Extract the [X, Y] coordinate from the center of the cell holding the provided text.  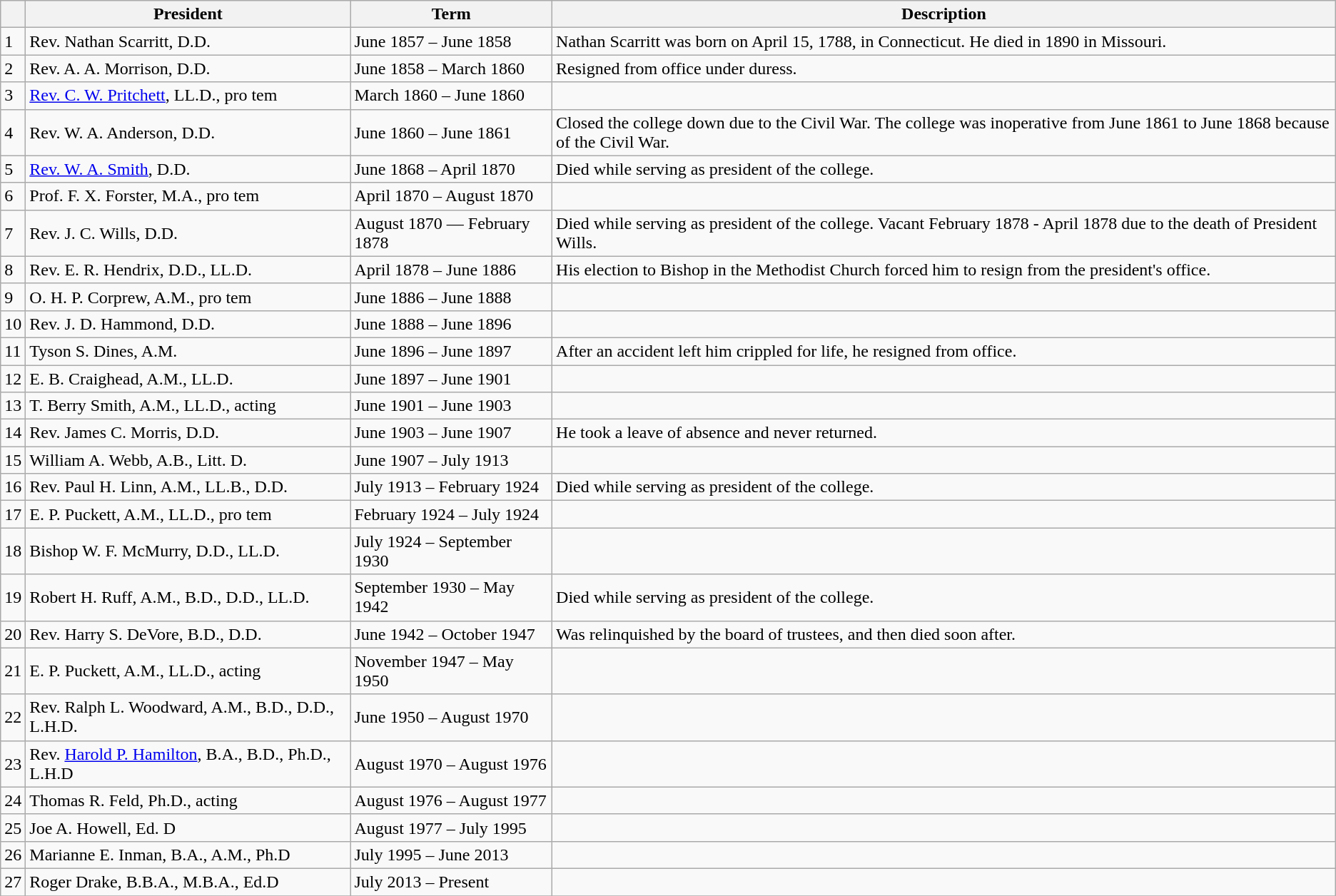
President [188, 14]
June 1903 – June 1907 [451, 433]
21 [13, 671]
16 [13, 487]
August 1976 – August 1977 [451, 800]
Term [451, 14]
8 [13, 270]
June 1942 – October 1947 [451, 634]
June 1868 – April 1870 [451, 169]
19 [13, 598]
6 [13, 196]
July 1913 – February 1924 [451, 487]
Rev. W. A. Smith, D.D. [188, 169]
Tyson S. Dines, A.M. [188, 351]
September 1930 – May 1942 [451, 598]
June 1896 – June 1897 [451, 351]
Rev. J. D. Hammond, D.D. [188, 324]
After an accident left him crippled for life, he resigned from office. [944, 351]
E. P. Puckett, A.M., LL.D., acting [188, 671]
April 1870 – August 1870 [451, 196]
Rev. Harry S. DeVore, B.D., D.D. [188, 634]
Rev. Paul H. Linn, A.M., LL.B., D.D. [188, 487]
14 [13, 433]
Died while serving as president of the college. Vacant February 1878 - April 1878 due to the death of President Wills. [944, 233]
Nathan Scarritt was born on April 15, 1788, in Connecticut. He died in 1890 in Missouri. [944, 41]
July 1995 – June 2013 [451, 855]
April 1878 – June 1886 [451, 270]
13 [13, 406]
June 1950 – August 1970 [451, 718]
June 1858 – March 1860 [451, 68]
Rev. C. W. Pritchett, LL.D., pro tem [188, 96]
24 [13, 800]
February 1924 – July 1924 [451, 514]
20 [13, 634]
August 1970 – August 1976 [451, 763]
15 [13, 460]
August 1870 — February 1878 [451, 233]
Thomas R. Feld, Ph.D., acting [188, 800]
His election to Bishop in the Methodist Church forced him to resign from the president's office. [944, 270]
9 [13, 297]
Rev. Ralph L. Woodward, A.M., B.D., D.D., L.H.D. [188, 718]
Rev. J. C. Wills, D.D. [188, 233]
Description [944, 14]
June 1897 – June 1901 [451, 379]
Roger Drake, B.B.A., M.B.A., Ed.D [188, 882]
He took a leave of absence and never returned. [944, 433]
22 [13, 718]
5 [13, 169]
November 1947 – May 1950 [451, 671]
1 [13, 41]
Joe A. Howell, Ed. D [188, 828]
William A. Webb, A.B., Litt. D. [188, 460]
E. P. Puckett, A.M., LL.D., pro tem [188, 514]
August 1977 – July 1995 [451, 828]
18 [13, 551]
July 1924 – September 1930 [451, 551]
10 [13, 324]
March 1860 – June 1860 [451, 96]
Rev. E. R. Hendrix, D.D., LL.D. [188, 270]
25 [13, 828]
27 [13, 882]
Was relinquished by the board of trustees, and then died soon after. [944, 634]
4 [13, 133]
Resigned from office under duress. [944, 68]
June 1860 – June 1861 [451, 133]
E. B. Craighead, A.M., LL.D. [188, 379]
June 1886 – June 1888 [451, 297]
Rev. Harold P. Hamilton, B.A., B.D., Ph.D., L.H.D [188, 763]
Closed the college down due to the Civil War. The college was inoperative from June 1861 to June 1868 because of the Civil War. [944, 133]
June 1888 – June 1896 [451, 324]
June 1857 – June 1858 [451, 41]
Rev. Nathan Scarritt, D.D. [188, 41]
2 [13, 68]
12 [13, 379]
17 [13, 514]
7 [13, 233]
Robert H. Ruff, A.M., B.D., D.D., LL.D. [188, 598]
11 [13, 351]
Bishop W. F. McMurry, D.D., LL.D. [188, 551]
Rev. A. A. Morrison, D.D. [188, 68]
26 [13, 855]
T. Berry Smith, A.M., LL.D., acting [188, 406]
June 1907 – July 1913 [451, 460]
Prof. F. X. Forster, M.A., pro tem [188, 196]
Marianne E. Inman, B.A., A.M., Ph.D [188, 855]
3 [13, 96]
July 2013 – Present [451, 882]
Rev. W. A. Anderson, D.D. [188, 133]
Rev. James C. Morris, D.D. [188, 433]
June 1901 – June 1903 [451, 406]
O. H. P. Corprew, A.M., pro tem [188, 297]
23 [13, 763]
